Extract the [X, Y] coordinate from the center of the cell holding the provided text.  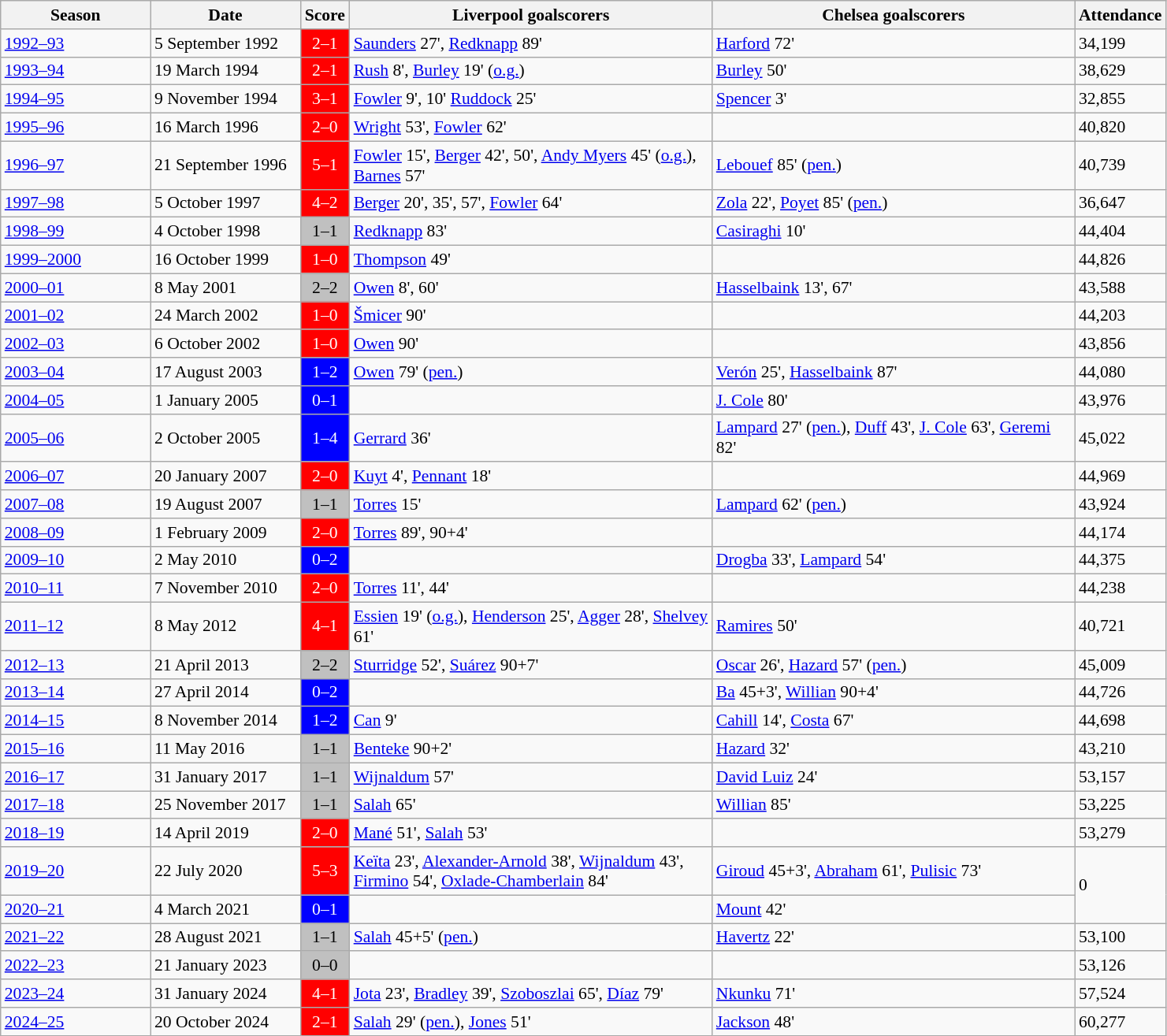
38,629 [1121, 71]
2011–12 [76, 627]
24 March 2002 [225, 316]
4–2 [325, 203]
2018–19 [76, 834]
Redknapp 83' [531, 232]
2024–25 [76, 1022]
44,174 [1121, 533]
17 August 2003 [225, 372]
2021–22 [76, 938]
53,225 [1121, 805]
1995–96 [76, 128]
44,375 [1121, 560]
1997–98 [76, 203]
53,279 [1121, 834]
0 [1121, 886]
Essien 19' (o.g.), Henderson 25', Agger 28', Shelvey 61' [531, 627]
21 April 2013 [225, 665]
6 October 2002 [225, 344]
Kuyt 4', Pennant 18' [531, 477]
44,238 [1121, 589]
Torres 15' [531, 504]
34,199 [1121, 43]
Attendance [1121, 15]
40,820 [1121, 128]
Mané 51', Salah 53' [531, 834]
43,924 [1121, 504]
4 March 2021 [225, 909]
2006–07 [76, 477]
Lebouef 85' (pen.) [894, 165]
Owen 8', 60' [531, 288]
Harford 72' [894, 43]
1 January 2005 [225, 400]
19 March 1994 [225, 71]
9 November 1994 [225, 99]
2008–09 [76, 533]
2005–06 [76, 438]
Hasselbaink 13', 67' [894, 288]
8 November 2014 [225, 721]
60,277 [1121, 1022]
2022–23 [76, 966]
44,726 [1121, 693]
14 April 2019 [225, 834]
5 September 1992 [225, 43]
2012–13 [76, 665]
27 April 2014 [225, 693]
7 November 2010 [225, 589]
44,080 [1121, 372]
45,022 [1121, 438]
1999–2000 [76, 260]
Cahill 14', Costa 67' [894, 721]
43,210 [1121, 749]
43,588 [1121, 288]
Benteke 90+2' [531, 749]
Thompson 49' [531, 260]
5 October 1997 [225, 203]
Willian 85' [894, 805]
31 January 2017 [225, 777]
1 February 2009 [225, 533]
1992–93 [76, 43]
2016–17 [76, 777]
40,721 [1121, 627]
16 March 1996 [225, 128]
2001–02 [76, 316]
20 October 2024 [225, 1022]
Verón 25', Hasselbaink 87' [894, 372]
44,969 [1121, 477]
20 January 2007 [225, 477]
Burley 50' [894, 71]
Ba 45+3', Willian 90+4' [894, 693]
53,100 [1121, 938]
31 January 2024 [225, 993]
8 May 2001 [225, 288]
Šmicer 90' [531, 316]
1–4 [325, 438]
Season [76, 15]
1993–94 [76, 71]
Nkunku 71' [894, 993]
Salah 29' (pen.), Jones 51' [531, 1022]
45,009 [1121, 665]
44,404 [1121, 232]
Date [225, 15]
Lampard 27' (pen.), Duff 43', J. Cole 63', Geremi 82' [894, 438]
2 May 2010 [225, 560]
Lampard 62' (pen.) [894, 504]
Torres 11', 44' [531, 589]
2 October 2005 [225, 438]
40,739 [1121, 165]
Mount 42' [894, 909]
32,855 [1121, 99]
2015–16 [76, 749]
2019–20 [76, 871]
44,203 [1121, 316]
21 January 2023 [225, 966]
2007–08 [76, 504]
53,157 [1121, 777]
44,826 [1121, 260]
2009–10 [76, 560]
Keïta 23', Alexander-Arnold 38', Wijnaldum 43', Firmino 54', Oxlade-Chamberlain 84' [531, 871]
Jackson 48' [894, 1022]
Salah 65' [531, 805]
Hazard 32' [894, 749]
Havertz 22' [894, 938]
11 May 2016 [225, 749]
Liverpool goalscorers [531, 15]
Drogba 33', Lampard 54' [894, 560]
Rush 8', Burley 19' (o.g.) [531, 71]
57,524 [1121, 993]
Chelsea goalscorers [894, 15]
2002–03 [76, 344]
Oscar 26', Hazard 57' (pen.) [894, 665]
2017–18 [76, 805]
Owen 90' [531, 344]
2004–05 [76, 400]
2010–11 [76, 589]
44,698 [1121, 721]
25 November 2017 [225, 805]
2023–24 [76, 993]
3–1 [325, 99]
22 July 2020 [225, 871]
Can 9' [531, 721]
Score [325, 15]
53,126 [1121, 966]
Sturridge 52', Suárez 90+7' [531, 665]
J. Cole 80' [894, 400]
Zola 22', Poyet 85' (pen.) [894, 203]
43,856 [1121, 344]
2020–21 [76, 909]
Casiraghi 10' [894, 232]
Saunders 27', Redknapp 89' [531, 43]
Berger 20', 35', 57', Fowler 64' [531, 203]
Spencer 3' [894, 99]
5–3 [325, 871]
2003–04 [76, 372]
Fowler 9', 10' Ruddock 25' [531, 99]
2000–01 [76, 288]
5–1 [325, 165]
28 August 2021 [225, 938]
Gerrard 36' [531, 438]
Jota 23', Bradley 39', Szoboszlai 65', Díaz 79' [531, 993]
Wijnaldum 57' [531, 777]
21 September 1996 [225, 165]
2014–15 [76, 721]
Wright 53', Fowler 62' [531, 128]
1996–97 [76, 165]
16 October 1999 [225, 260]
0–0 [325, 966]
1998–99 [76, 232]
19 August 2007 [225, 504]
Salah 45+5' (pen.) [531, 938]
Fowler 15', Berger 42', 50', Andy Myers 45' (o.g.), Barnes 57' [531, 165]
2013–14 [76, 693]
43,976 [1121, 400]
8 May 2012 [225, 627]
Torres 89', 90+4' [531, 533]
Owen 79' (pen.) [531, 372]
Giroud 45+3', Abraham 61', Pulisic 73' [894, 871]
4 October 1998 [225, 232]
David Luiz 24' [894, 777]
36,647 [1121, 203]
1994–95 [76, 99]
Ramires 50' [894, 627]
